Detect which cell encompasses the target text, then output its [X, Y] center coordinate. 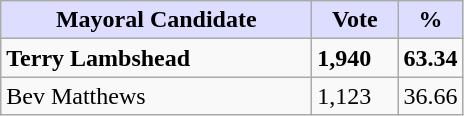
1,123 [355, 96]
% [430, 20]
Vote [355, 20]
Terry Lambshead [156, 58]
63.34 [430, 58]
Mayoral Candidate [156, 20]
36.66 [430, 96]
Bev Matthews [156, 96]
1,940 [355, 58]
